Scan for the cell matching the given text and deliver its (X, Y) coordinate at center. 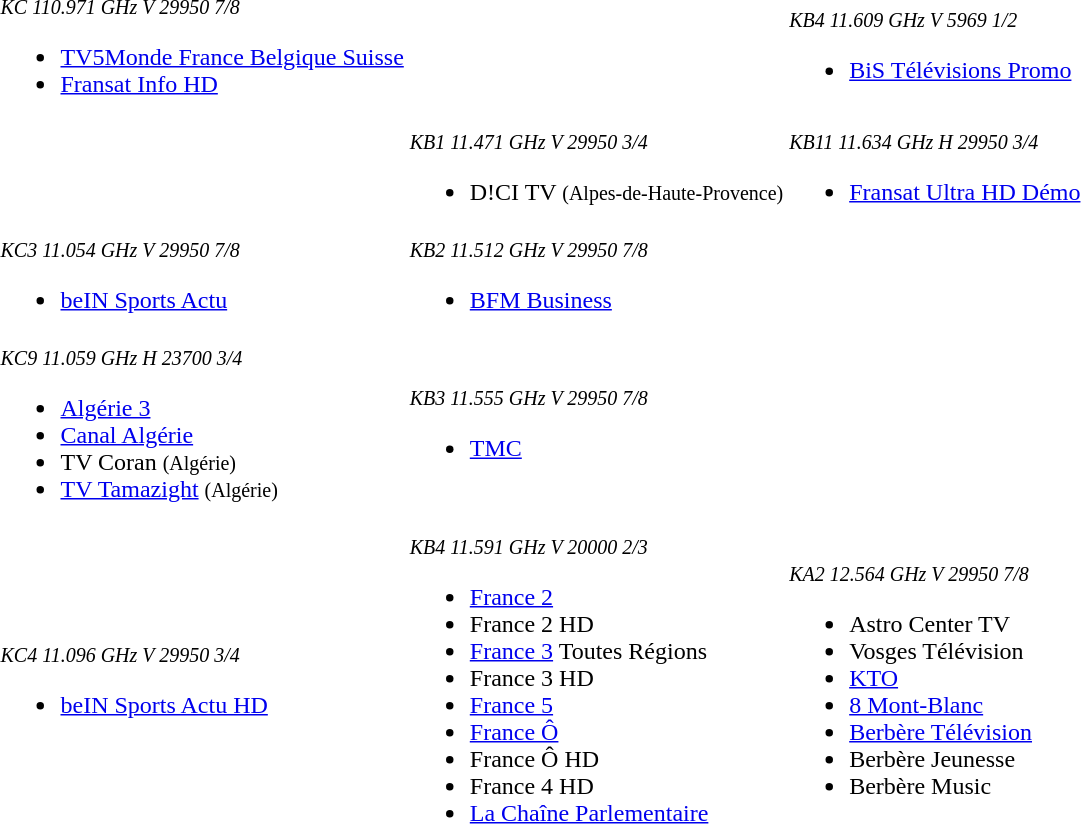
KB1 11.471 GHz V 29950 3/4D!CI TV (Alpes-de-Haute-Provence) (596, 178)
KB2 11.512 GHz V 29950 7/8BFM Business (596, 286)
KB3 11.555 GHz V 29950 7/8TMC (596, 435)
